Return [x, y] of the center of cell containing provided text 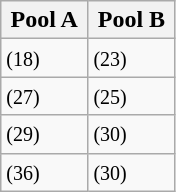
Pool A [44, 20]
(29) [44, 134]
(25) [132, 96]
(27) [44, 96]
(23) [132, 58]
(18) [44, 58]
(36) [44, 172]
Pool B [132, 20]
